Extract the (x, y) coordinate from the center of the cell holding the provided text.  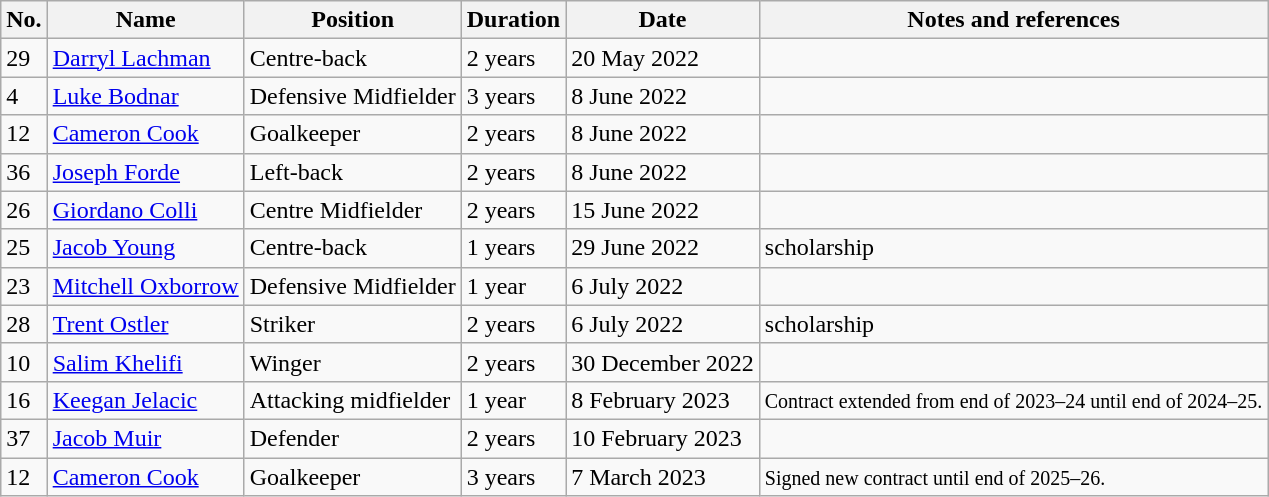
37 (24, 438)
29 (24, 58)
Name (146, 20)
Jacob Young (146, 248)
Salim Khelifi (146, 362)
8 February 2023 (663, 400)
30 December 2022 (663, 362)
1 years (513, 248)
Duration (513, 20)
Darryl Lachman (146, 58)
No. (24, 20)
Defender (352, 438)
29 June 2022 (663, 248)
Keegan Jelacic (146, 400)
20 May 2022 (663, 58)
Luke Bodnar (146, 96)
Mitchell Oxborrow (146, 286)
36 (24, 172)
Trent Ostler (146, 324)
Centre Midfielder (352, 210)
10 February 2023 (663, 438)
25 (24, 248)
Notes and references (1014, 20)
28 (24, 324)
Contract extended from end of 2023–24 until end of 2024–25. (1014, 400)
15 June 2022 (663, 210)
Left-back (352, 172)
4 (24, 96)
Position (352, 20)
Winger (352, 362)
Jacob Muir (146, 438)
26 (24, 210)
10 (24, 362)
Joseph Forde (146, 172)
23 (24, 286)
Signed new contract until end of 2025–26. (1014, 477)
16 (24, 400)
Giordano Colli (146, 210)
Striker (352, 324)
Attacking midfielder (352, 400)
Date (663, 20)
7 March 2023 (663, 477)
